Detect which cell encompasses the target text, then output its (X, Y) center coordinate. 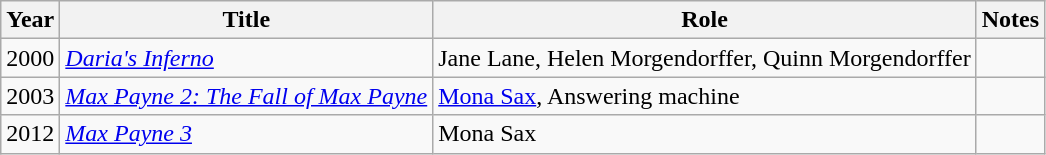
Title (246, 20)
Mona Sax (704, 134)
Role (704, 20)
Year (30, 20)
Mona Sax, Answering machine (704, 96)
Daria's Inferno (246, 58)
Jane Lane, Helen Morgendorffer, Quinn Morgendorffer (704, 58)
2003 (30, 96)
Max Payne 2: The Fall of Max Payne (246, 96)
Max Payne 3 (246, 134)
2012 (30, 134)
2000 (30, 58)
Notes (1010, 20)
